Find where the given text appears and provide that cell's center as (x, y) coordinate. 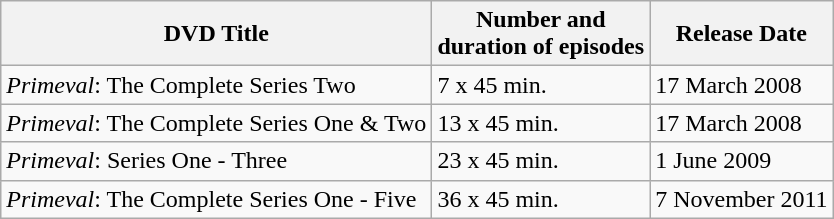
Primeval: The Complete Series Two (216, 85)
7 November 2011 (742, 199)
Primeval: The Complete Series One - Five (216, 199)
36 x 45 min. (541, 199)
23 x 45 min. (541, 161)
7 x 45 min. (541, 85)
Primeval: The Complete Series One & Two (216, 123)
Number andduration of episodes (541, 34)
Release Date (742, 34)
DVD Title (216, 34)
13 x 45 min. (541, 123)
1 June 2009 (742, 161)
Primeval: Series One - Three (216, 161)
